For the text-containing cell, return its midpoint in (x, y) coordinate format. 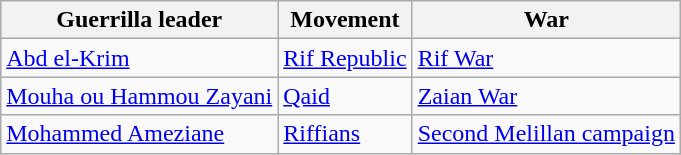
Mohammed Ameziane (140, 134)
Second Melillan campaign (546, 134)
Guerrilla leader (140, 20)
Mouha ou Hammou Zayani (140, 96)
Qaid (345, 96)
Abd el-Krim (140, 58)
Rif War (546, 58)
Zaian War (546, 96)
Rif Republic (345, 58)
Riffians (345, 134)
Movement (345, 20)
War (546, 20)
